Extract the [x, y] coordinate from the center of the cell holding the provided text.  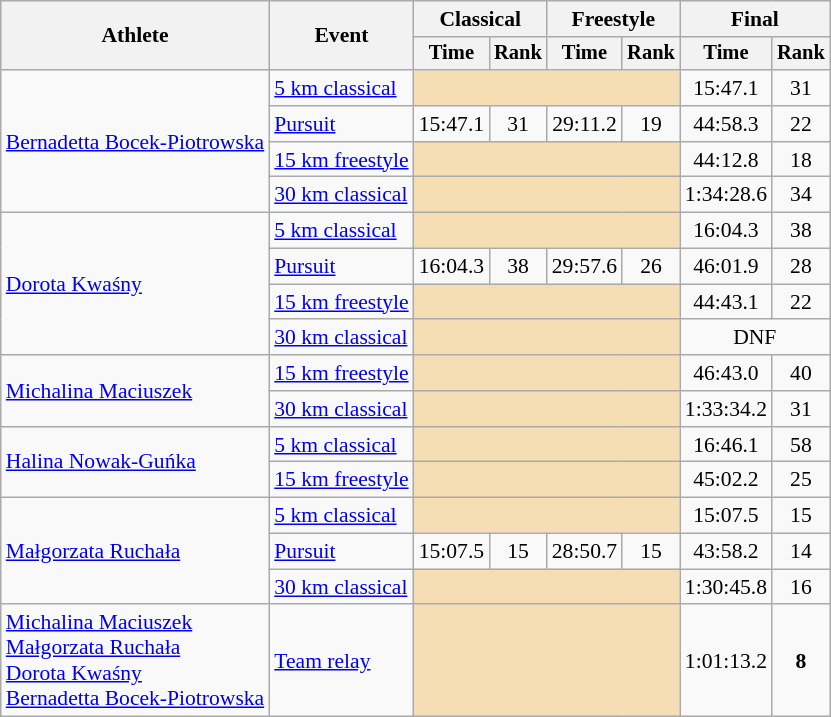
29:11.2 [584, 124]
16 [801, 587]
29:57.6 [584, 267]
1:01:13.2 [726, 661]
1:30:45.8 [726, 587]
Athlete [135, 36]
Dorota Kwaśny [135, 284]
16:46.1 [726, 445]
44:43.1 [726, 302]
43:58.2 [726, 552]
Freestyle [614, 19]
25 [801, 480]
34 [801, 195]
Team relay [341, 661]
Michalina Maciuszek [135, 390]
1:33:34.2 [726, 409]
Michalina MaciuszekMałgorzata RuchałaDorota KwaśnyBernadetta Bocek-Piotrowska [135, 661]
28 [801, 267]
44:58.3 [726, 124]
46:43.0 [726, 373]
45:02.2 [726, 480]
18 [801, 160]
Classical [480, 19]
28:50.7 [584, 552]
Event [341, 36]
14 [801, 552]
Final [755, 19]
40 [801, 373]
44:12.8 [726, 160]
8 [801, 661]
Halina Nowak-Guńka [135, 462]
46:01.9 [726, 267]
Małgorzata Ruchała [135, 552]
58 [801, 445]
DNF [755, 338]
1:34:28.6 [726, 195]
Bernadetta Bocek-Piotrowska [135, 141]
19 [651, 124]
26 [651, 267]
